Scan for the cell matching the given text and deliver its (X, Y) coordinate at center. 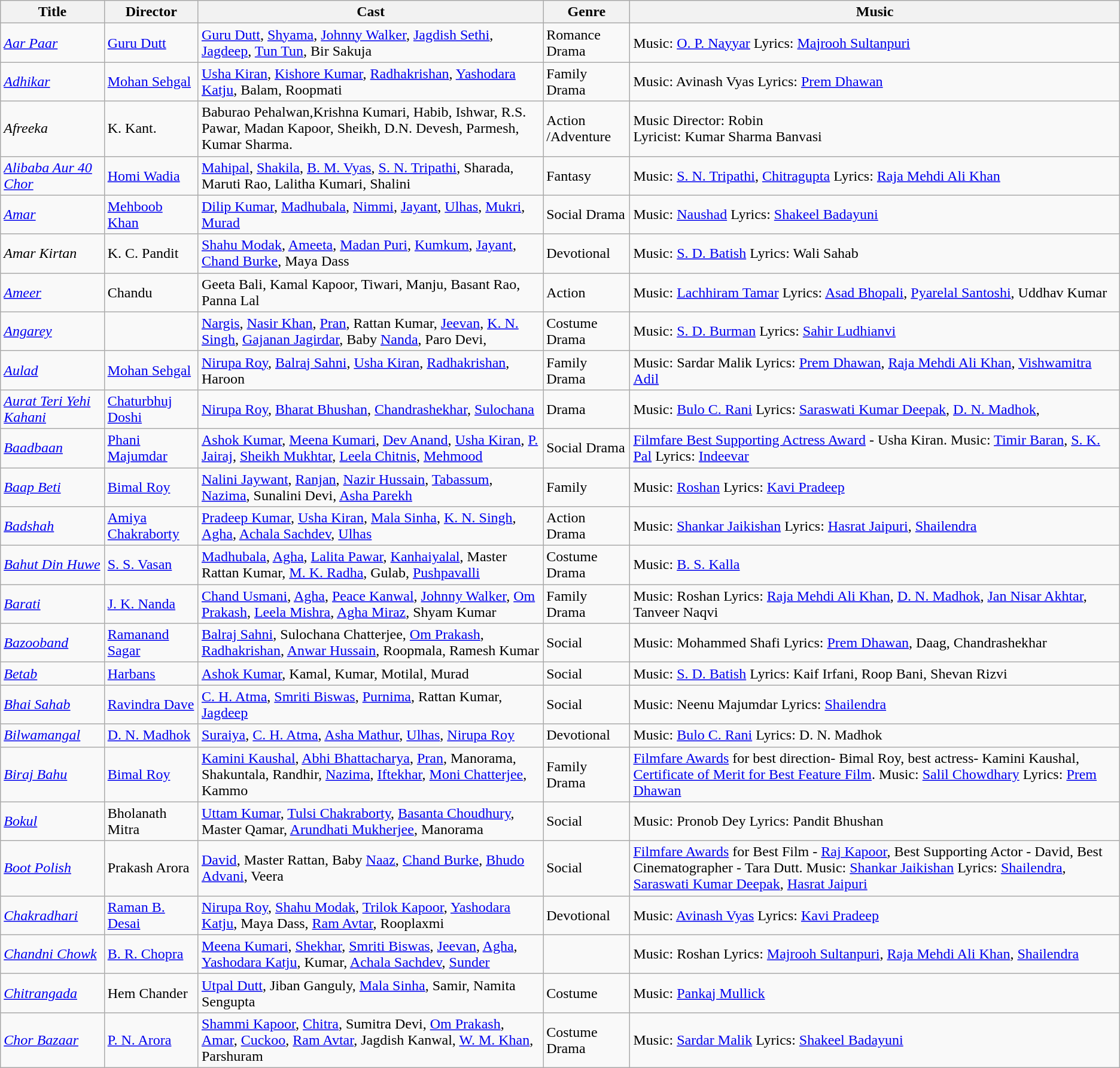
Drama (586, 409)
Alibaba Aur 40 Chor (53, 176)
K. C. Pandit (151, 254)
Nirupa Roy, Bharat Bhushan, Chandrashekhar, Sulochana (370, 409)
Ramanand Sagar (151, 643)
Music: Pankaj Mullick (875, 993)
Suraiya, C. H. Atma, Asha Mathur, Ulhas, Nirupa Roy (370, 735)
Music: O. P. Nayyar Lyrics: Majrooh Sultanpuri (875, 43)
Boot Polish (53, 868)
Guru Dutt, Shyama, Johnny Walker, Jagdish Sethi, Jagdeep, Tun Tun, Bir Sakuja (370, 43)
Fantasy (586, 176)
Chandu (151, 292)
Music: Lachhiram Tamar Lyrics: Asad Bhopali, Pyarelal Santoshi, Uddhav Kumar (875, 292)
Family (586, 487)
K. Kant. (151, 129)
Ashok Kumar, Kamal, Kumar, Motilal, Murad (370, 674)
Chandni Chowk (53, 954)
B. R. Chopra (151, 954)
Betab (53, 674)
Music: Roshan Lyrics: Kavi Pradeep (875, 487)
Filmfare Best Supporting Actress Award - Usha Kiran. Music: Timir Baran, S. K. Pal Lyrics: Indeevar (875, 448)
Adhikar (53, 81)
Director (151, 12)
Aurat Teri Yehi Kahani (53, 409)
Balraj Sahni, Sulochana Chatterjee, Om Prakash, Radhakrishan, Anwar Hussain, Roopmala, Ramesh Kumar (370, 643)
Kamini Kaushal, Abhi Bhattacharya, Pran, Manorama, Shakuntala, Randhir, Nazima, Iftekhar, Moni Chatterjee, Kammo (370, 774)
Music: Bulo C. Rani Lyrics: Saraswati Kumar Deepak, D. N. Madhok, (875, 409)
Music: B. S. Kalla (875, 565)
S. S. Vasan (151, 565)
Bokul (53, 821)
Angarey (53, 331)
Geeta Bali, Kamal Kapoor, Tiwari, Manju, Basant Rao, Panna Lal (370, 292)
Bazooband (53, 643)
Dilip Kumar, Madhubala, Nimmi, Jayant, Ulhas, Mukri, Murad (370, 214)
Ravindra Dave (151, 705)
Nargis, Nasir Khan, Pran, Rattan Kumar, Jeevan, K. N. Singh, Gajanan Jagirdar, Baby Nanda, Paro Devi, (370, 331)
Music: Roshan Lyrics: Majrooh Sultanpuri, Raja Mehdi Ali Khan, Shailendra (875, 954)
Bhai Sahab (53, 705)
Music: S. D. Batish Lyrics: Kaif Irfani, Roop Bani, Shevan Rizvi (875, 674)
Aar Paar (53, 43)
Music: Neenu Majumdar Lyrics: Shailendra (875, 705)
Badshah (53, 527)
Usha Kiran, Kishore Kumar, Radhakrishan, Yashodara Katju, Balam, Roopmati (370, 81)
Guru Dutt (151, 43)
Phani Majumdar (151, 448)
Ameer (53, 292)
C. H. Atma, Smriti Biswas, Purnima, Rattan Kumar, Jagdeep (370, 705)
Action (586, 292)
Chakradhari (53, 915)
Madhubala, Agha, Lalita Pawar, Kanhaiyalal, Master Rattan Kumar, M. K. Radha, Gulab, Pushpavalli (370, 565)
Pradeep Kumar, Usha Kiran, Mala Sinha, K. N. Singh, Agha, Achala Sachdev, Ulhas (370, 527)
Chand Usmani, Agha, Peace Kanwal, Johnny Walker, Om Prakash, Leela Mishra, Agha Miraz, Shyam Kumar (370, 604)
Music: Avinash Vyas Lyrics: Prem Dhawan (875, 81)
Biraj Bahu (53, 774)
Music: Shankar Jaikishan Lyrics: Hasrat Jaipuri, Shailendra (875, 527)
Shammi Kapoor, Chitra, Sumitra Devi, Om Prakash, Amar, Cuckoo, Ram Avtar, Jagdish Kanwal, W. M. Khan, Parshuram (370, 1040)
Music: Mohammed Shafi Lyrics: Prem Dhawan, Daag, Chandrashekhar (875, 643)
Music: S. D. Batish Lyrics: Wali Sahab (875, 254)
Nirupa Roy, Shahu Modak, Trilok Kapoor, Yashodara Katju, Maya Dass, Ram Avtar, Rooplaxmi (370, 915)
Amar (53, 214)
Ashok Kumar, Meena Kumari, Dev Anand, Usha Kiran, P. Jairaj, Sheikh Mukhtar, Leela Chitnis, Mehmood (370, 448)
Bilwamangal (53, 735)
Amar Kirtan (53, 254)
Aulad (53, 370)
Homi Wadia (151, 176)
Amiya Chakraborty (151, 527)
Barati (53, 604)
Chor Bazaar (53, 1040)
Music: Roshan Lyrics: Raja Mehdi Ali Khan, D. N. Madhok, Jan Nisar Akhtar, Tanveer Naqvi (875, 604)
P. N. Arora (151, 1040)
Nirupa Roy, Balraj Sahni, Usha Kiran, Radhakrishan, Haroon (370, 370)
Raman B. Desai (151, 915)
Music: Sardar Malik Lyrics: Prem Dhawan, Raja Mehdi Ali Khan, Vishwamitra Adil (875, 370)
Prakash Arora (151, 868)
Music: Pronob Dey Lyrics: Pandit Bhushan (875, 821)
Action /Adventure (586, 129)
Harbans (151, 674)
Meena Kumari, Shekhar, Smriti Biswas, Jeevan, Agha, Yashodara Katju, Kumar, Achala Sachdev, Sunder (370, 954)
Uttam Kumar, Tulsi Chakraborty, Basanta Choudhury, Master Qamar, Arundhati Mukherjee, Manorama (370, 821)
Chaturbhuj Doshi (151, 409)
Costume (586, 993)
Genre (586, 12)
Music: Bulo C. Rani Lyrics: D. N. Madhok (875, 735)
D. N. Madhok (151, 735)
Action Drama (586, 527)
Mahipal, Shakila, B. M. Vyas, S. N. Tripathi, Sharada, Maruti Rao, Lalitha Kumari, Shalini (370, 176)
Bahut Din Huwe (53, 565)
Music: Sardar Malik Lyrics: Shakeel Badayuni (875, 1040)
Chitrangada (53, 993)
Bholanath Mitra (151, 821)
Cast (370, 12)
Music Director: RobinLyricist: Kumar Sharma Banvasi (875, 129)
Mehboob Khan (151, 214)
Music: S. N. Tripathi, Chitragupta Lyrics: Raja Mehdi Ali Khan (875, 176)
Baap Beti (53, 487)
Afreeka (53, 129)
Hem Chander (151, 993)
Utpal Dutt, Jiban Ganguly, Mala Sinha, Samir, Namita Sengupta (370, 993)
Shahu Modak, Ameeta, Madan Puri, Kumkum, Jayant, Chand Burke, Maya Dass (370, 254)
David, Master Rattan, Baby Naaz, Chand Burke, Bhudo Advani, Veera (370, 868)
Music: Naushad Lyrics: Shakeel Badayuni (875, 214)
Music: S. D. Burman Lyrics: Sahir Ludhianvi (875, 331)
Music: Avinash Vyas Lyrics: Kavi Pradeep (875, 915)
Nalini Jaywant, Ranjan, Nazir Hussain, Tabassum, Nazima, Sunalini Devi, Asha Parekh (370, 487)
Title (53, 12)
Baburao Pehalwan,Krishna Kumari, Habib, Ishwar, R.S. Pawar, Madan Kapoor, Sheikh, D.N. Devesh, Parmesh, Kumar Sharma. (370, 129)
Baadbaan (53, 448)
Romance Drama (586, 43)
Music (875, 12)
J. K. Nanda (151, 604)
